For the text-containing cell, return its midpoint in [X, Y] coordinate format. 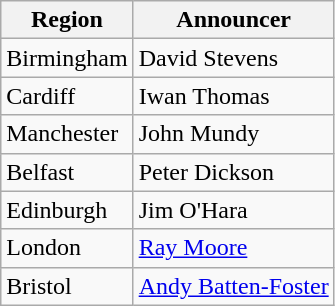
Manchester [67, 134]
Jim O'Hara [234, 210]
Bristol [67, 286]
Birmingham [67, 58]
Region [67, 20]
London [67, 248]
John Mundy [234, 134]
David Stevens [234, 58]
Cardiff [67, 96]
Edinburgh [67, 210]
Iwan Thomas [234, 96]
Ray Moore [234, 248]
Andy Batten-Foster [234, 286]
Peter Dickson [234, 172]
Belfast [67, 172]
Announcer [234, 20]
